Locate the cell with the specified text and output its (x, y) center coordinate. 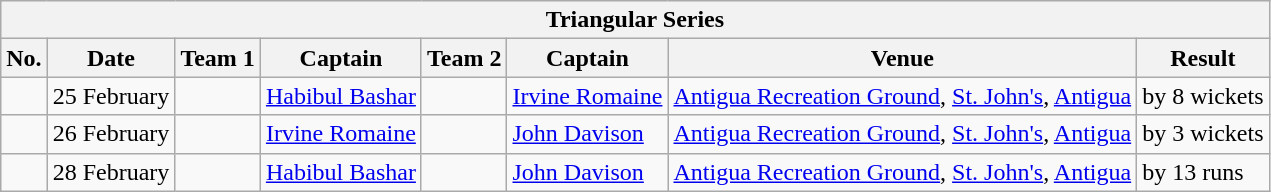
Result (1203, 58)
by 3 wickets (1203, 134)
by 13 runs (1203, 172)
Team 2 (464, 58)
28 February (111, 172)
No. (24, 58)
Venue (902, 58)
25 February (111, 96)
Date (111, 58)
by 8 wickets (1203, 96)
Triangular Series (635, 20)
Team 1 (218, 58)
26 February (111, 134)
